Find where the given text appears and provide that cell's center as [x, y] coordinate. 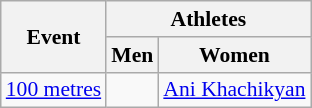
100 metres [54, 90]
Men [132, 55]
Event [54, 36]
Ani Khachikyan [234, 90]
Athletes [208, 19]
Women [234, 55]
